Locate the cell with the specified text and output its [X, Y] center coordinate. 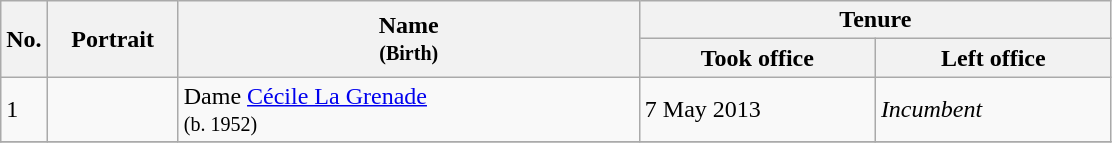
Incumbent [993, 110]
Dame Cécile La Grenade(b. 1952) [408, 110]
Name(Birth) [408, 39]
Portrait [112, 39]
No. [24, 39]
Left office [993, 58]
Tenure [875, 20]
Took office [757, 58]
1 [24, 110]
7 May 2013 [757, 110]
